Identify which cell holds the provided text, then report its [x, y] central coordinate. 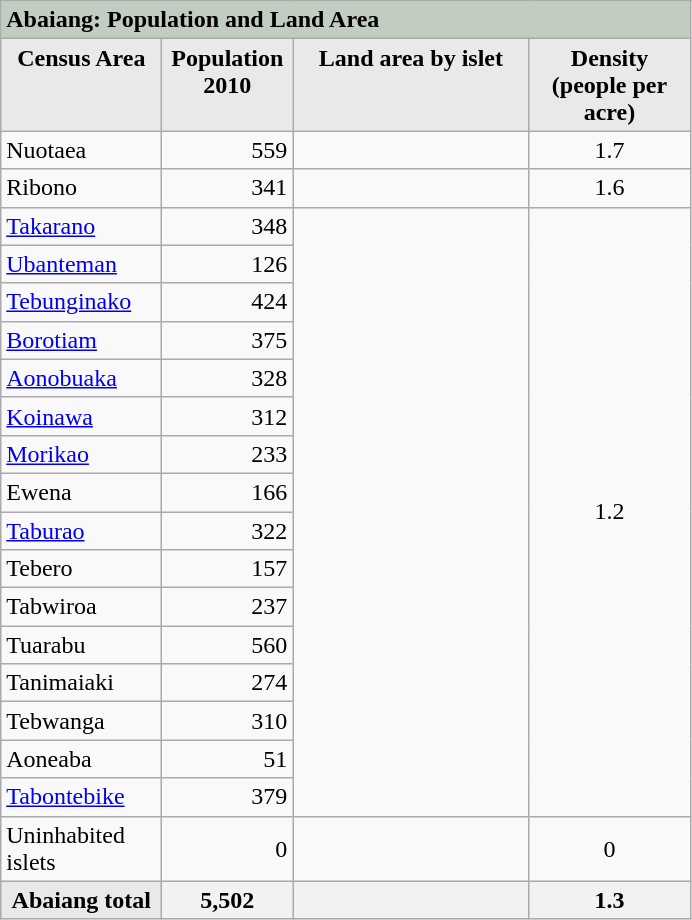
Ewena [82, 492]
Takarano [82, 226]
379 [228, 797]
237 [228, 607]
1.6 [610, 188]
1.3 [610, 900]
Tanimaiaki [82, 683]
312 [228, 416]
560 [228, 645]
559 [228, 150]
375 [228, 340]
Abaiang: Population and Land Area [346, 20]
348 [228, 226]
166 [228, 492]
1.2 [610, 512]
Ubanteman [82, 264]
5,502 [228, 900]
Abaiang total [82, 900]
Ribono [82, 188]
Tebunginako [82, 302]
328 [228, 378]
Population 2010 [228, 85]
Tabontebike [82, 797]
Morikao [82, 454]
274 [228, 683]
Aonobuaka [82, 378]
126 [228, 264]
Borotiam [82, 340]
Tebero [82, 569]
Tuarabu [82, 645]
Census Area [82, 85]
Nuotaea [82, 150]
424 [228, 302]
341 [228, 188]
51 [228, 759]
322 [228, 531]
233 [228, 454]
Uninhabited islets [82, 848]
Koinawa [82, 416]
Tabwiroa [82, 607]
Taburao [82, 531]
1.7 [610, 150]
157 [228, 569]
Land area by islet [411, 85]
Aoneaba [82, 759]
Tebwanga [82, 721]
Density (people per acre) [610, 85]
310 [228, 721]
